Identify which cell holds the provided text, then report its [x, y] central coordinate. 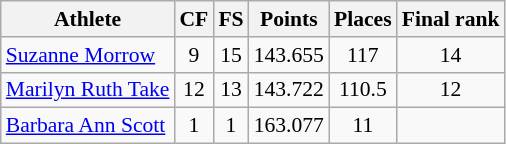
FS [230, 19]
14 [451, 55]
143.655 [289, 55]
13 [230, 90]
Athlete [88, 19]
CF [194, 19]
Marilyn Ruth Take [88, 90]
15 [230, 55]
Points [289, 19]
143.722 [289, 90]
Suzanne Morrow [88, 55]
117 [363, 55]
110.5 [363, 90]
11 [363, 126]
163.077 [289, 126]
Places [363, 19]
Barbara Ann Scott [88, 126]
9 [194, 55]
Final rank [451, 19]
